For the text-containing cell, return its midpoint in (x, y) coordinate format. 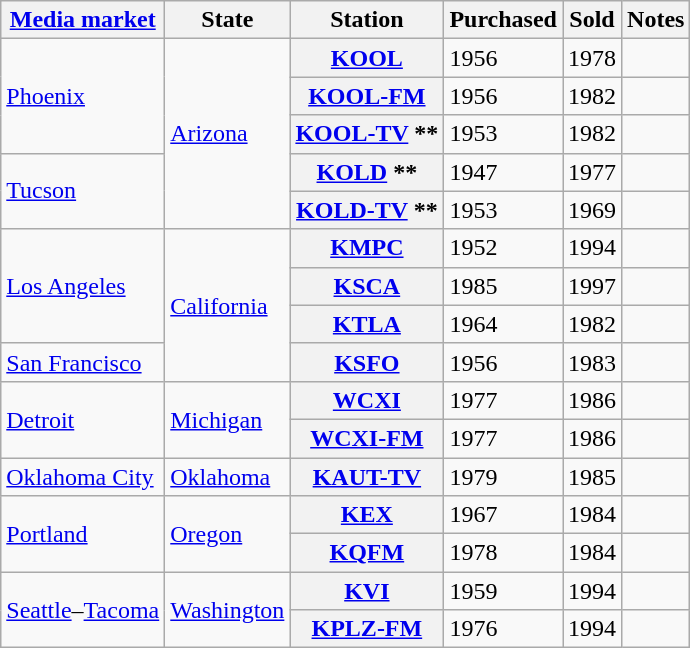
KSCA (367, 286)
KVI (367, 591)
Tucson (83, 191)
KPLZ-FM (367, 629)
Oregon (228, 534)
KOLD ** (367, 172)
WCXI-FM (367, 438)
Purchased (504, 20)
1964 (504, 324)
Oklahoma (228, 477)
Media market (83, 20)
1976 (504, 629)
San Francisco (83, 362)
State (228, 20)
KEX (367, 515)
KSFO (367, 362)
1967 (504, 515)
WCXI (367, 400)
Sold (592, 20)
1983 (592, 362)
Detroit (83, 419)
Washington (228, 610)
KOOL (367, 58)
1979 (504, 477)
Los Angeles (83, 286)
KOOL-FM (367, 96)
Phoenix (83, 96)
KOOL-TV ** (367, 134)
California (228, 305)
KMPC (367, 248)
1947 (504, 172)
Station (367, 20)
Oklahoma City (83, 477)
Notes (656, 20)
Seattle–Tacoma (83, 610)
1969 (592, 210)
1997 (592, 286)
KTLA (367, 324)
Portland (83, 534)
KQFM (367, 553)
Michigan (228, 419)
1959 (504, 591)
1952 (504, 248)
KOLD-TV ** (367, 210)
Arizona (228, 134)
KAUT-TV (367, 477)
